Pinpoint the cell where the given text exists, returning its (x, y) midpoint coordinate. 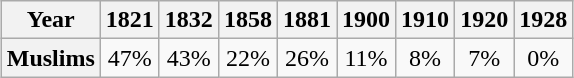
8% (426, 58)
1821 (130, 20)
1900 (366, 20)
1928 (544, 20)
Muslims (50, 58)
1881 (306, 20)
Year (50, 20)
47% (130, 58)
11% (366, 58)
1910 (426, 20)
26% (306, 58)
22% (248, 58)
1920 (484, 20)
43% (188, 58)
1832 (188, 20)
1858 (248, 20)
0% (544, 58)
7% (484, 58)
